Provide the [x, y] coordinate of the cell's center where the given text is located.  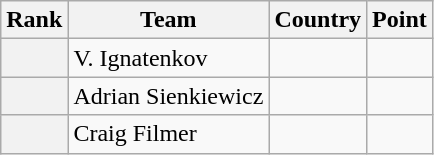
Point [400, 20]
Country [318, 20]
Rank [34, 20]
Team [168, 20]
Adrian Sienkiewicz [168, 96]
Craig Filmer [168, 134]
V. Ignatenkov [168, 58]
